Output the (x, y) coordinate of the center of the cell containing the given text.  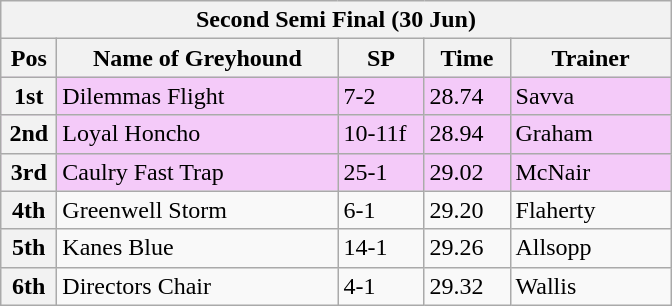
McNair (590, 172)
5th (29, 248)
Pos (29, 58)
Directors Chair (198, 286)
Savva (590, 96)
10-11f (381, 134)
29.26 (467, 248)
6-1 (381, 210)
Caulry Fast Trap (198, 172)
Allsopp (590, 248)
Dilemmas Flight (198, 96)
2nd (29, 134)
Time (467, 58)
SP (381, 58)
28.74 (467, 96)
29.32 (467, 286)
14-1 (381, 248)
28.94 (467, 134)
4-1 (381, 286)
29.02 (467, 172)
Second Semi Final (30 Jun) (336, 20)
Name of Greyhound (198, 58)
Greenwell Storm (198, 210)
1st (29, 96)
Wallis (590, 286)
4th (29, 210)
Flaherty (590, 210)
25-1 (381, 172)
6th (29, 286)
Loyal Honcho (198, 134)
Kanes Blue (198, 248)
Graham (590, 134)
7-2 (381, 96)
3rd (29, 172)
Trainer (590, 58)
29.20 (467, 210)
